Pinpoint the cell where the given text exists, returning its [x, y] midpoint coordinate. 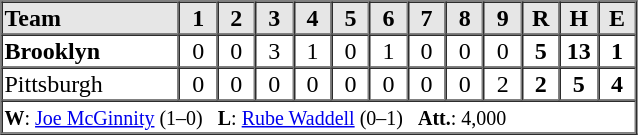
8 [465, 18]
H [579, 18]
6 [388, 18]
9 [503, 18]
Pittsburgh [91, 84]
W: Joe McGinnity (1–0) L: Rube Waddell (0–1) Att.: 4,000 [319, 116]
Team [91, 18]
13 [579, 50]
Brooklyn [91, 50]
7 [427, 18]
E [617, 18]
R [541, 18]
